Locate the cell with the specified text and output its (x, y) center coordinate. 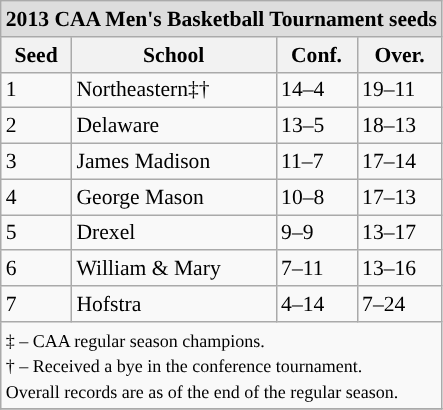
18–13 (400, 126)
4 (36, 197)
10–8 (316, 197)
William & Mary (174, 269)
19–11 (400, 90)
Seed (36, 55)
Drexel (174, 233)
School (174, 55)
4–14 (316, 304)
2013 CAA Men's Basketball Tournament seeds (222, 19)
James Madison (174, 162)
17–14 (400, 162)
6 (36, 269)
7–11 (316, 269)
Delaware (174, 126)
Conf. (316, 55)
13–17 (400, 233)
7 (36, 304)
1 (36, 90)
George Mason (174, 197)
Northeastern‡† (174, 90)
Over. (400, 55)
13–5 (316, 126)
9–9 (316, 233)
17–13 (400, 197)
‡ – CAA regular season champions.† – Received a bye in the conference tournament.Overall records are as of the end of the regular season. (222, 366)
13–16 (400, 269)
Hofstra (174, 304)
11–7 (316, 162)
5 (36, 233)
3 (36, 162)
7–24 (400, 304)
2 (36, 126)
14–4 (316, 90)
